Return the [x, y] coordinate for the center point of the cell that contains the specified text.  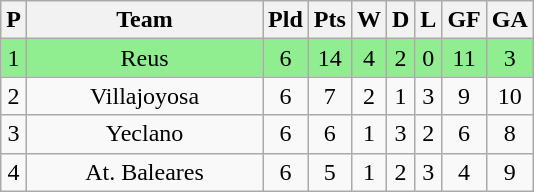
P [14, 20]
D [400, 20]
Villajoyosa [144, 96]
Yeclano [144, 134]
W [368, 20]
Reus [144, 58]
11 [464, 58]
L [428, 20]
8 [510, 134]
At. Baleares [144, 172]
Pld [286, 20]
Pts [330, 20]
5 [330, 172]
0 [428, 58]
7 [330, 96]
14 [330, 58]
GA [510, 20]
GF [464, 20]
10 [510, 96]
Team [144, 20]
